Return the [X, Y] coordinate for the center point of the cell that contains the specified text.  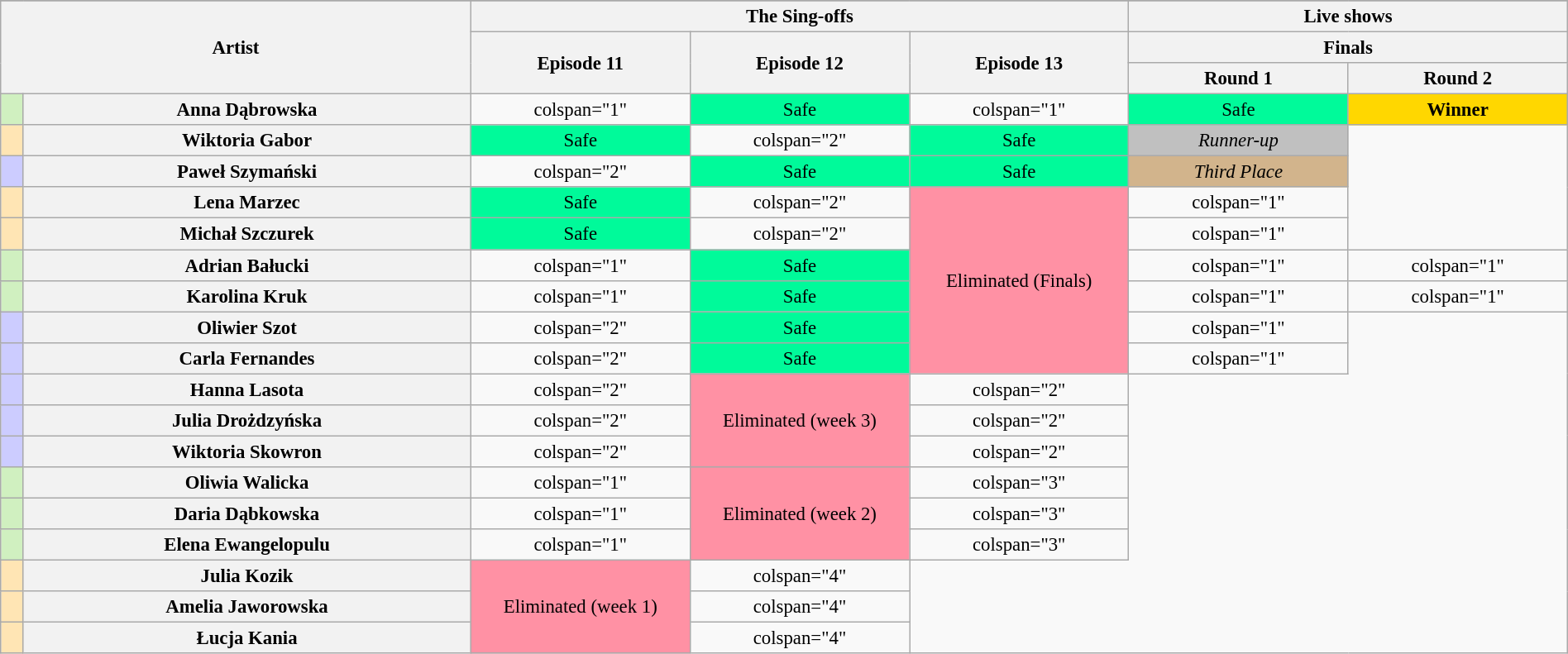
Łucja Kania [246, 638]
Adrian Bałucki [246, 265]
Artist [236, 48]
Daria Dąbkowska [246, 513]
Paweł Szymański [246, 172]
The Sing-offs [800, 17]
Anna Dąbrowska [246, 110]
Carla Fernandes [246, 358]
Oliwia Walicka [246, 483]
Round 2 [1457, 79]
Oliwier Szot [246, 327]
Finals [1348, 48]
Eliminated (week 3) [799, 420]
Wiktoria Gabor [246, 141]
Michał Szczurek [246, 234]
Live shows [1348, 17]
Karolina Kruk [246, 296]
Eliminated (Finals) [1019, 280]
Julia Drożdzyńska [246, 421]
Lena Marzec [246, 203]
Runner-up [1239, 141]
Third Place [1239, 172]
Wiktoria Skowron [246, 451]
Round 1 [1239, 79]
Hanna Lasota [246, 389]
Eliminated (week 1) [581, 607]
Elena Ewangelopulu [246, 545]
Episode 13 [1019, 63]
Eliminated (week 2) [799, 514]
Episode 12 [799, 63]
Julia Kozik [246, 576]
Winner [1457, 110]
Amelia Jaworowska [246, 607]
Episode 11 [581, 63]
